Return (X, Y) of the center of cell containing provided text 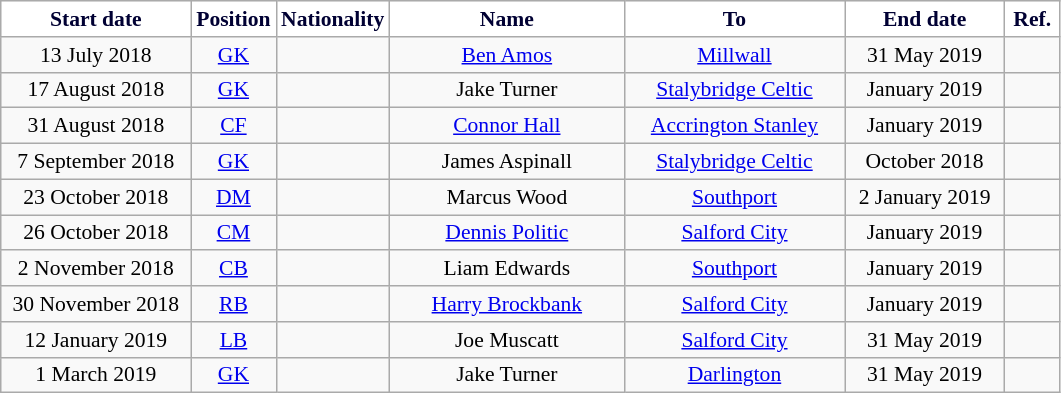
Dennis Politic (506, 233)
13 July 2018 (96, 55)
12 January 2019 (96, 340)
CB (234, 269)
Ben Amos (506, 55)
Nationality (332, 19)
Position (234, 19)
26 October 2018 (96, 233)
End date (925, 19)
Accrington Stanley (734, 126)
Harry Brockbank (506, 304)
Marcus Wood (506, 197)
30 November 2018 (96, 304)
Darlington (734, 375)
23 October 2018 (96, 197)
2 January 2019 (925, 197)
1 March 2019 (96, 375)
To (734, 19)
Name (506, 19)
Millwall (734, 55)
CM (234, 233)
Start date (96, 19)
DM (234, 197)
James Aspinall (506, 162)
Joe Muscatt (506, 340)
Liam Edwards (506, 269)
October 2018 (925, 162)
Ref. (1032, 19)
Connor Hall (506, 126)
RB (234, 304)
31 August 2018 (96, 126)
CF (234, 126)
17 August 2018 (96, 90)
7 September 2018 (96, 162)
LB (234, 340)
2 November 2018 (96, 269)
